Scan for the cell matching the given text and deliver its (x, y) coordinate at center. 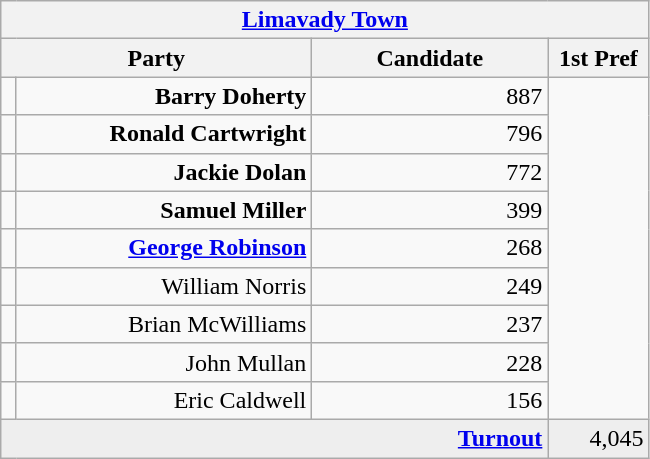
John Mullan (164, 362)
887 (430, 96)
Ronald Cartwright (164, 134)
772 (430, 172)
Barry Doherty (164, 96)
Turnout (274, 438)
237 (430, 324)
268 (430, 248)
796 (430, 134)
Candidate (430, 58)
Brian McWilliams (164, 324)
228 (430, 362)
156 (430, 400)
1st Pref (598, 58)
4,045 (598, 438)
Party (156, 58)
399 (430, 210)
William Norris (164, 286)
Samuel Miller (164, 210)
Eric Caldwell (164, 400)
Limavady Town (325, 20)
George Robinson (164, 248)
Jackie Dolan (164, 172)
249 (430, 286)
